Determine the (X, Y) coordinate at the center of the cell enclosing the given text.  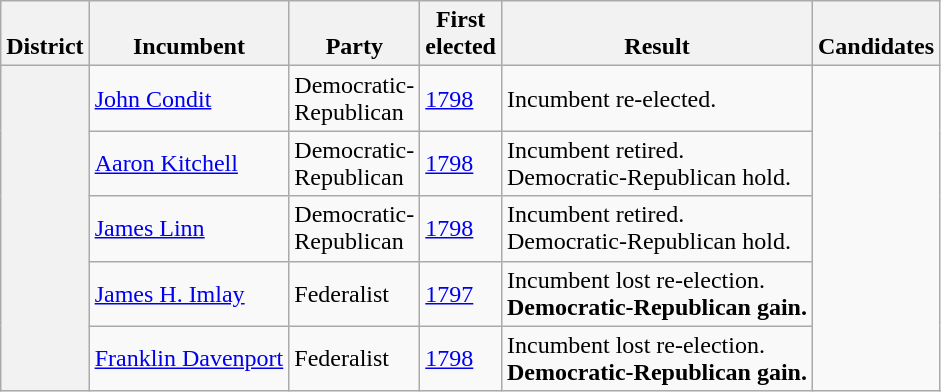
Result (656, 34)
Aaron Kitchell (189, 164)
Party (354, 34)
Candidates (876, 34)
James H. Imlay (189, 294)
Franklin Davenport (189, 358)
1797 (461, 294)
Firstelected (461, 34)
John Condit (189, 98)
Incumbent (189, 34)
District (45, 34)
James Linn (189, 228)
Incumbent re-elected. (656, 98)
